Determine the (x, y) coordinate at the center of the cell enclosing the given text.  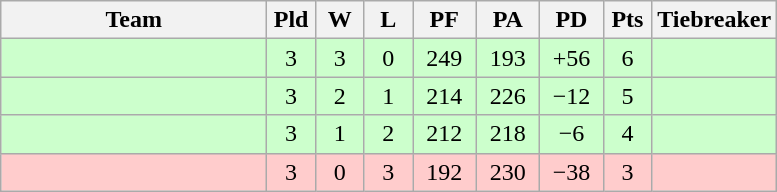
230 (508, 172)
226 (508, 96)
192 (444, 172)
L (388, 20)
4 (628, 134)
PA (508, 20)
Pts (628, 20)
249 (444, 58)
212 (444, 134)
Team (134, 20)
−38 (572, 172)
−12 (572, 96)
−6 (572, 134)
PF (444, 20)
6 (628, 58)
+56 (572, 58)
Tiebreaker (714, 20)
Pld (292, 20)
214 (444, 96)
218 (508, 134)
193 (508, 58)
PD (572, 20)
W (340, 20)
5 (628, 96)
